Provide the [X, Y] coordinate of the cell's center where the given text is located.  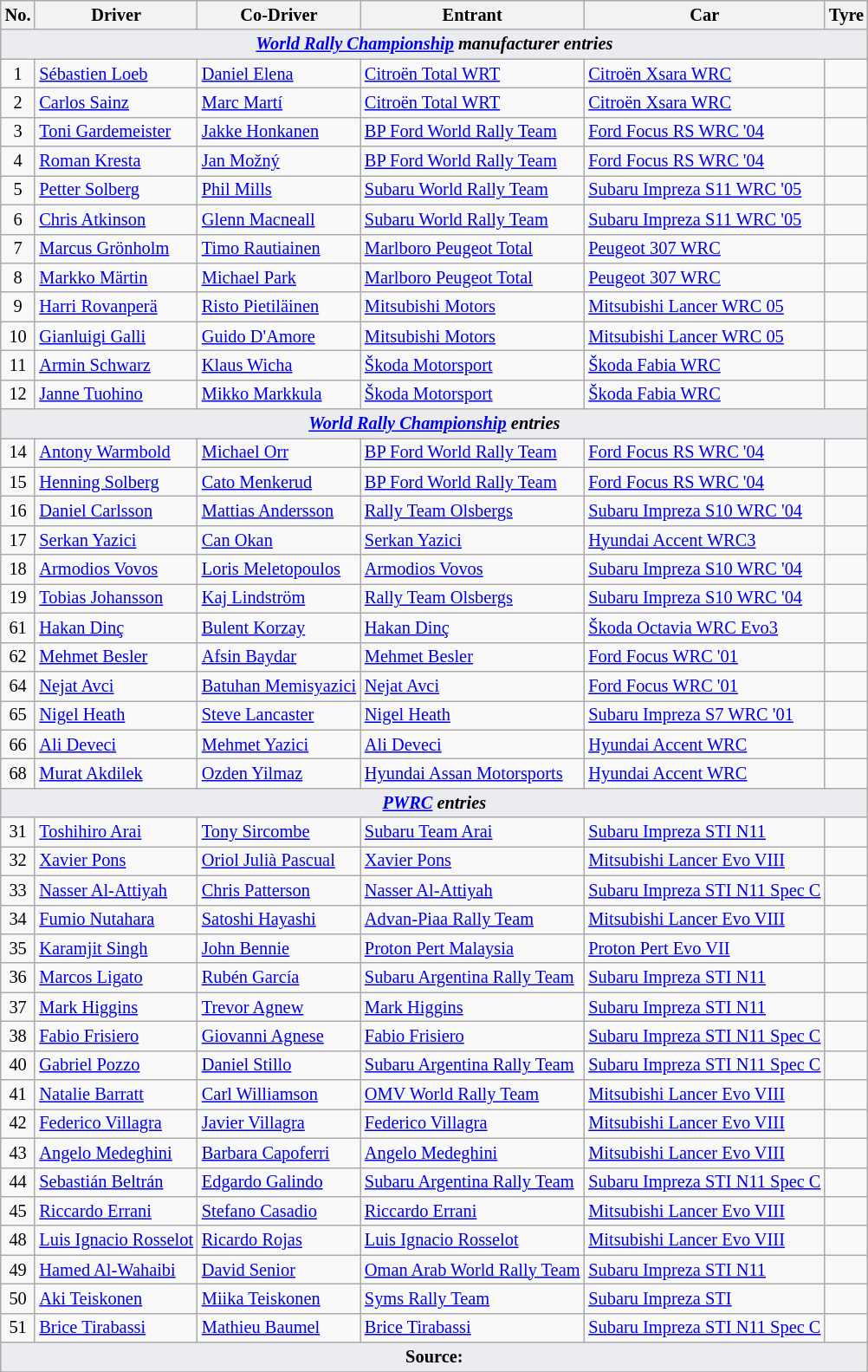
35 [18, 948]
11 [18, 365]
Proton Pert Evo VII [704, 948]
Car [704, 15]
World Rally Championship entries [435, 424]
Jakke Honkanen [279, 132]
Janne Tuohino [116, 394]
Sébastien Loeb [116, 74]
Michael Orr [279, 452]
Subaru Impreza S7 WRC '01 [704, 715]
Harri Rovanperä [116, 307]
16 [18, 510]
Co-Driver [279, 15]
48 [18, 1240]
Syms Rally Team [472, 1298]
Armin Schwarz [116, 365]
David Senior [279, 1270]
Michael Park [279, 277]
Mehmet Yazici [279, 745]
50 [18, 1298]
Trevor Agnew [279, 1007]
Driver [116, 15]
Timo Rautiainen [279, 249]
49 [18, 1270]
Source: [435, 1357]
Klaus Wicha [279, 365]
Daniel Stillo [279, 1065]
Karamjit Singh [116, 948]
Phil Mills [279, 190]
3 [18, 132]
Petter Solberg [116, 190]
Javier Villagra [279, 1123]
Rubén García [279, 978]
Daniel Carlsson [116, 510]
PWRC entries [435, 803]
Advan-Piaa Rally Team [472, 920]
Subaru Team Arai [472, 832]
Edgardo Galindo [279, 1182]
Gianluigi Galli [116, 336]
7 [18, 249]
Škoda Octavia WRC Evo3 [704, 627]
Jan Možný [279, 161]
Toshihiro Arai [116, 832]
5 [18, 190]
Oman Arab World Rally Team [472, 1270]
Antony Warmbold [116, 452]
10 [18, 336]
Tyre [846, 15]
Subaru Impreza STI [704, 1298]
Carlos Sainz [116, 102]
Miika Teiskonen [279, 1298]
Gabriel Pozzo [116, 1065]
Kaj Lindström [279, 598]
65 [18, 715]
44 [18, 1182]
Chris Atkinson [116, 219]
Guido D'Amore [279, 336]
Satoshi Hayashi [279, 920]
Risto Pietiläinen [279, 307]
Bulent Korzay [279, 627]
Ricardo Rojas [279, 1240]
Tony Sircombe [279, 832]
45 [18, 1211]
31 [18, 832]
Aki Teiskonen [116, 1298]
43 [18, 1153]
Glenn Macneall [279, 219]
38 [18, 1036]
Loris Meletopoulos [279, 569]
12 [18, 394]
Cato Menkerud [279, 482]
8 [18, 277]
41 [18, 1095]
Murat Akdilek [116, 773]
4 [18, 161]
Carl Williamson [279, 1095]
2 [18, 102]
World Rally Championship manufacturer entries [435, 44]
Can Okan [279, 540]
37 [18, 1007]
14 [18, 452]
Barbara Capoferri [279, 1153]
18 [18, 569]
Batuhan Memisyazici [279, 686]
No. [18, 15]
66 [18, 745]
17 [18, 540]
Fumio Nutahara [116, 920]
Tobias Johansson [116, 598]
51 [18, 1328]
Stefano Casadio [279, 1211]
33 [18, 890]
32 [18, 861]
Mathieu Baumel [279, 1328]
Roman Kresta [116, 161]
42 [18, 1123]
Afsin Baydar [279, 657]
Hyundai Assan Motorsports [472, 773]
Oriol Julià Pascual [279, 861]
68 [18, 773]
OMV World Rally Team [472, 1095]
61 [18, 627]
Natalie Barratt [116, 1095]
1 [18, 74]
Mikko Markkula [279, 394]
6 [18, 219]
9 [18, 307]
36 [18, 978]
64 [18, 686]
Hamed Al-Wahaibi [116, 1270]
John Bennie [279, 948]
Ozden Yilmaz [279, 773]
Marcos Ligato [116, 978]
Mattias Andersson [279, 510]
62 [18, 657]
Sebastián Beltrán [116, 1182]
Proton Pert Malaysia [472, 948]
Henning Solberg [116, 482]
Daniel Elena [279, 74]
15 [18, 482]
Marc Martí [279, 102]
Hyundai Accent WRC3 [704, 540]
Giovanni Agnese [279, 1036]
Toni Gardemeister [116, 132]
Chris Patterson [279, 890]
40 [18, 1065]
Entrant [472, 15]
Steve Lancaster [279, 715]
19 [18, 598]
34 [18, 920]
Marcus Grönholm [116, 249]
Markko Märtin [116, 277]
